Locate the cell with the specified text and output its [X, Y] center coordinate. 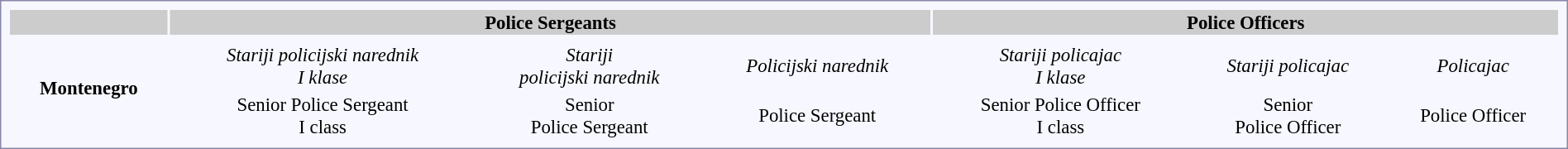
Police Sergeants [551, 22]
Police Officers [1245, 22]
Senior Police OfficerI class [1060, 116]
SeniorPolice Sergeant [590, 116]
Police Officer [1473, 116]
SeniorPolice Officer [1288, 116]
Montenegro [89, 88]
Police Sergeant [817, 116]
Policajac [1473, 66]
Policijski narednik [817, 66]
Stariji policajac [1288, 66]
Senior Police SergeantI class [323, 116]
Stariji policajacI klase [1060, 66]
Starijipolicijski narednik [590, 66]
Stariji policijski narednikI klase [323, 66]
